From the cell containing the given text, extract its center point as (x, y) coordinate. 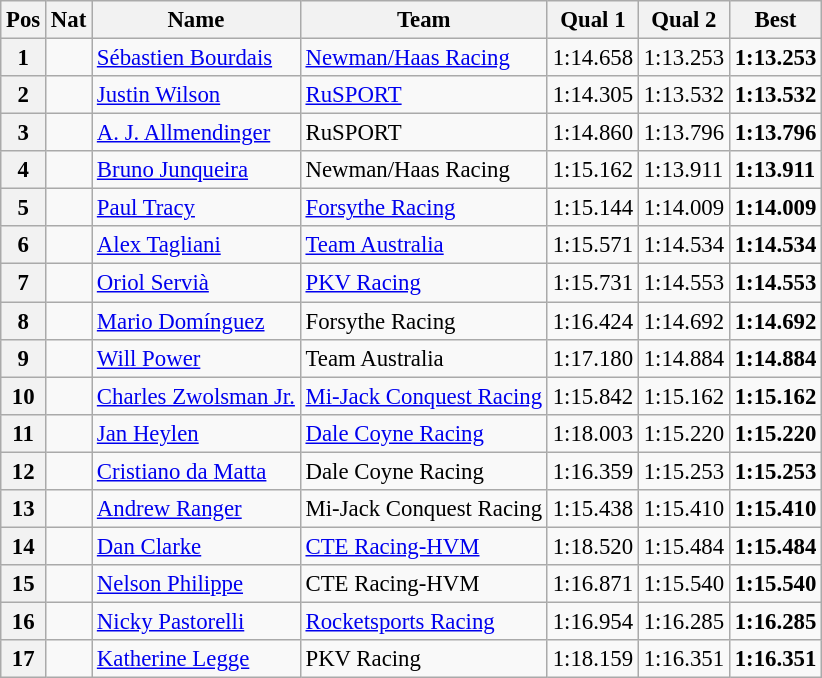
Sébastien Bourdais (196, 58)
Nelson Philippe (196, 584)
Name (196, 20)
13 (24, 509)
Paul Tracy (196, 208)
8 (24, 321)
1:15.731 (592, 283)
Qual 1 (592, 20)
Nat (69, 20)
1:15.571 (592, 245)
1 (24, 58)
Nicky Pastorelli (196, 621)
1:16.359 (592, 471)
Alex Tagliani (196, 245)
14 (24, 546)
Oriol Servià (196, 283)
Mario Domínguez (196, 321)
7 (24, 283)
16 (24, 621)
1:16.871 (592, 584)
1:14.305 (592, 95)
Katherine Legge (196, 659)
1:18.520 (592, 546)
1:15.144 (592, 208)
1:18.159 (592, 659)
1:17.180 (592, 358)
17 (24, 659)
Rocketsports Racing (424, 621)
Charles Zwolsman Jr. (196, 396)
1:15.438 (592, 509)
1:16.424 (592, 321)
Bruno Junqueira (196, 170)
12 (24, 471)
Cristiano da Matta (196, 471)
1:18.003 (592, 433)
1:14.658 (592, 58)
5 (24, 208)
11 (24, 433)
Justin Wilson (196, 95)
4 (24, 170)
A. J. Allmendinger (196, 133)
Andrew Ranger (196, 509)
Jan Heylen (196, 433)
Best (775, 20)
3 (24, 133)
Qual 2 (684, 20)
Team (424, 20)
1:16.954 (592, 621)
10 (24, 396)
2 (24, 95)
Will Power (196, 358)
Pos (24, 20)
9 (24, 358)
6 (24, 245)
1:14.860 (592, 133)
1:15.842 (592, 396)
Dan Clarke (196, 546)
15 (24, 584)
